Find where the given text appears and provide that cell's center as [X, Y] coordinate. 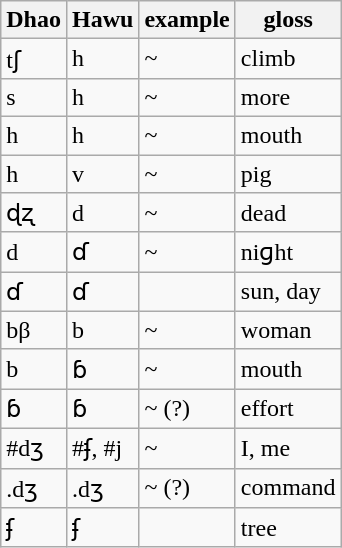
tʃ [34, 59]
I, me [288, 448]
woman [288, 330]
tree [288, 528]
effort [288, 409]
Hawu [102, 20]
example [187, 20]
more [288, 97]
climb [288, 59]
s [34, 97]
niɡht [288, 252]
ɖʐ [34, 213]
sun, day [288, 292]
pig [288, 173]
gloss [288, 20]
dead [288, 213]
bβ [34, 330]
#ʄ, #j [102, 448]
v [102, 173]
Dhao [34, 20]
command [288, 488]
#dʒ [34, 448]
